Determine the [x, y] coordinate at the center of the cell enclosing the given text.  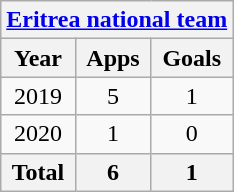
2019 [38, 96]
5 [113, 96]
2020 [38, 134]
6 [113, 172]
Total [38, 172]
Eritrea national team [117, 20]
Goals [192, 58]
Apps [113, 58]
0 [192, 134]
Year [38, 58]
